Provide the (x, y) coordinate of the cell's center where the given text is located.  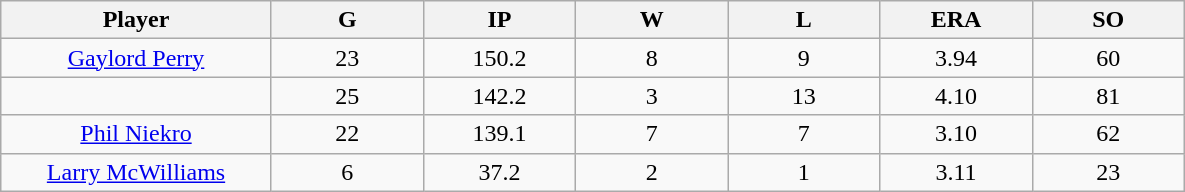
62 (1108, 134)
SO (1108, 20)
Player (136, 20)
22 (347, 134)
IP (499, 20)
W (652, 20)
8 (652, 58)
3.10 (956, 134)
2 (652, 172)
150.2 (499, 58)
9 (804, 58)
37.2 (499, 172)
142.2 (499, 96)
25 (347, 96)
13 (804, 96)
3.94 (956, 58)
L (804, 20)
G (347, 20)
3 (652, 96)
Gaylord Perry (136, 58)
139.1 (499, 134)
3.11 (956, 172)
ERA (956, 20)
6 (347, 172)
4.10 (956, 96)
60 (1108, 58)
81 (1108, 96)
Larry McWilliams (136, 172)
1 (804, 172)
Phil Niekro (136, 134)
